Pinpoint the cell where the given text exists, returning its (x, y) midpoint coordinate. 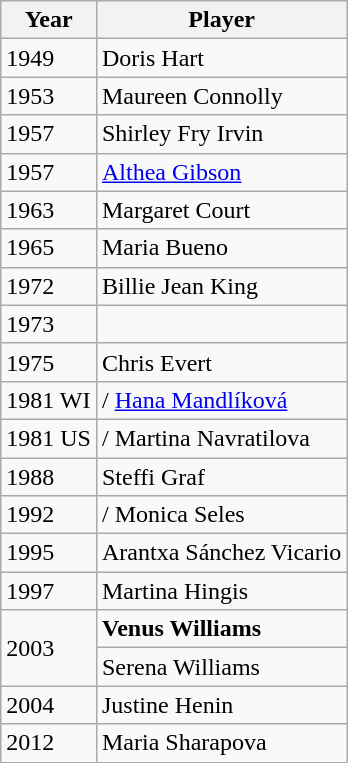
Maria Bueno (221, 248)
1992 (49, 515)
1973 (49, 324)
2012 (49, 743)
1965 (49, 248)
1997 (49, 591)
1981 WI (49, 400)
Martina Hingis (221, 591)
/ Hana Mandlíková (221, 400)
Player (221, 20)
Justine Henin (221, 705)
Chris Evert (221, 362)
2003 (49, 648)
Arantxa Sánchez Vicario (221, 553)
1995 (49, 553)
Venus Williams (221, 629)
Maria Sharapova (221, 743)
Shirley Fry Irvin (221, 134)
1963 (49, 210)
/ Monica Seles (221, 515)
Althea Gibson (221, 172)
Serena Williams (221, 667)
1949 (49, 58)
Doris Hart (221, 58)
1953 (49, 96)
Billie Jean King (221, 286)
/ Martina Navratilova (221, 438)
1981 US (49, 438)
1975 (49, 362)
Steffi Graf (221, 477)
2004 (49, 705)
1972 (49, 286)
Margaret Court (221, 210)
Maureen Connolly (221, 96)
1988 (49, 477)
Year (49, 20)
